Search for the cell housing the specified text and yield its (x, y) center coordinate. 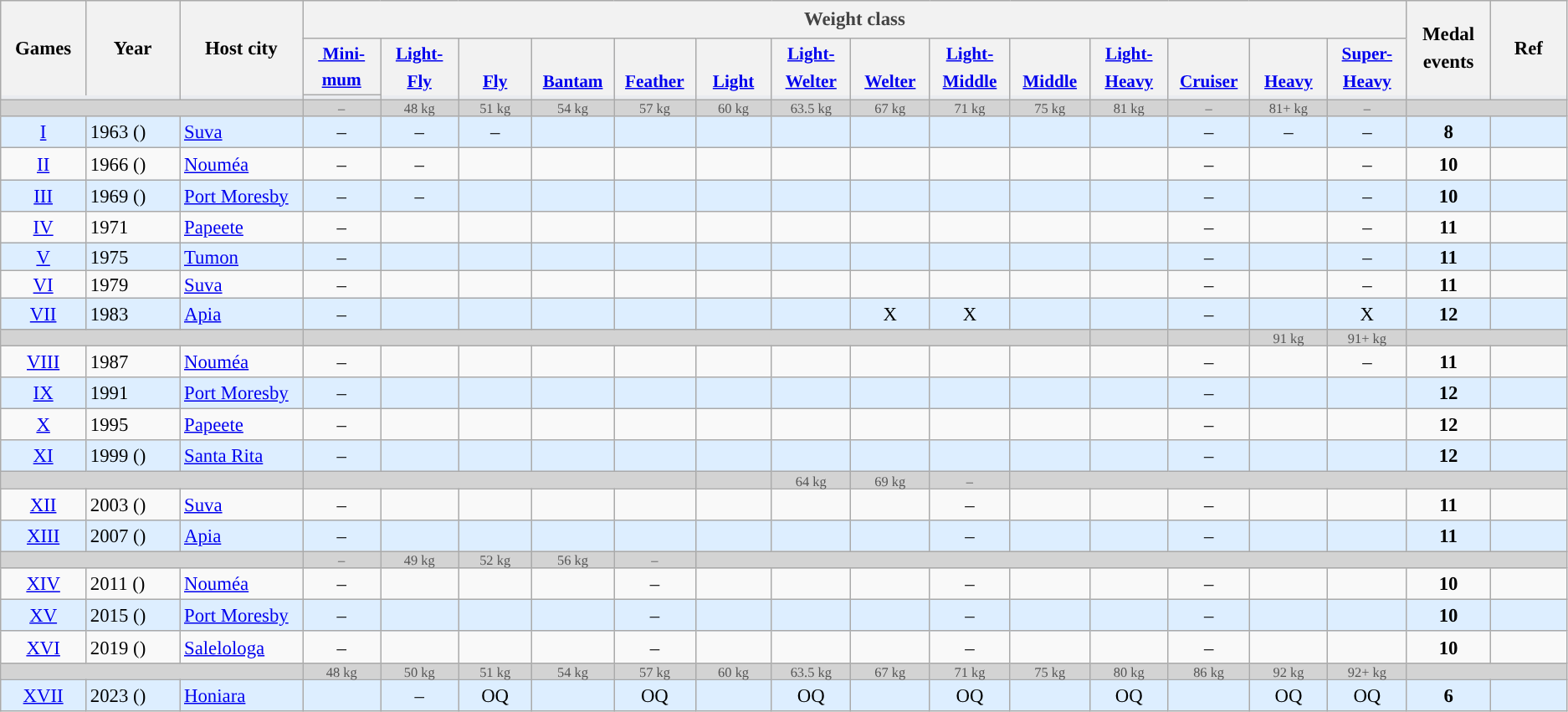
Heavy (1289, 67)
VIII (44, 362)
Welter (890, 67)
2015 () (133, 616)
2011 () (133, 584)
Medalevents (1448, 49)
Fly (495, 67)
1983 (133, 314)
XVII (44, 695)
Games (44, 49)
8 (1448, 133)
2007 () (133, 536)
Host city (241, 49)
XII (44, 505)
I (44, 133)
81+ kg (1289, 109)
1995 (133, 425)
52 kg (495, 560)
XIV (44, 584)
49 kg (420, 560)
Tumon (241, 256)
1969 () (133, 196)
1966 () (133, 164)
91 kg (1289, 338)
Weight class (855, 20)
Honiara (241, 695)
IX (44, 393)
VII (44, 314)
Year (133, 49)
VI (44, 284)
6 (1448, 695)
XI (44, 457)
2003 () (133, 505)
56 kg (573, 560)
1999 () (133, 457)
Light-Fly (420, 67)
Salelologa (241, 648)
III (44, 196)
II (44, 164)
Santa Rita (241, 457)
Middle (1050, 67)
1971 (133, 227)
Light-Heavy (1130, 67)
50 kg (420, 671)
81 kg (1130, 109)
92+ kg (1367, 671)
64 kg (812, 480)
XVI (44, 648)
Cruiser (1208, 67)
69 kg (890, 480)
2019 () (133, 648)
91+ kg (1367, 338)
Ref (1528, 49)
1991 (133, 393)
92 kg (1289, 671)
1963 () (133, 133)
V (44, 256)
XIII (44, 536)
1979 (133, 284)
XV (44, 616)
Super-Heavy (1367, 67)
86 kg (1208, 671)
Bantam (573, 67)
2023 () (133, 695)
Light-Middle (970, 67)
Light-Welter (812, 67)
IV (44, 227)
1975 (133, 256)
Feather (655, 67)
80 kg (1130, 671)
Light (733, 67)
Mini-mum (341, 67)
1987 (133, 362)
